Detect which cell encompasses the target text, then output its [X, Y] center coordinate. 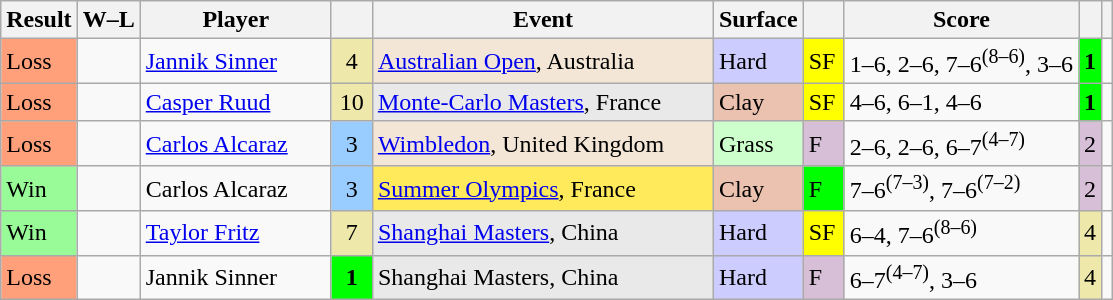
4–6, 6–1, 4–6 [961, 102]
Casper Ruud [236, 102]
Grass [758, 144]
7–6(7–3), 7–6(7–2) [961, 188]
Player [236, 20]
Event [542, 20]
1–6, 2–6, 7–6(8–6), 3–6 [961, 62]
Surface [758, 20]
2–6, 2–6, 6–7(4–7) [961, 144]
7 [352, 234]
6–4, 7–6(8–6) [961, 234]
6–7(4–7), 3–6 [961, 278]
W–L [108, 20]
Australian Open, Australia [542, 62]
Monte-Carlo Masters, France [542, 102]
Score [961, 20]
Summer Olympics, France [542, 188]
Taylor Fritz [236, 234]
Result [39, 20]
10 [352, 102]
Wimbledon, United Kingdom [542, 144]
